Find where the given text appears and provide that cell's center as (x, y) coordinate. 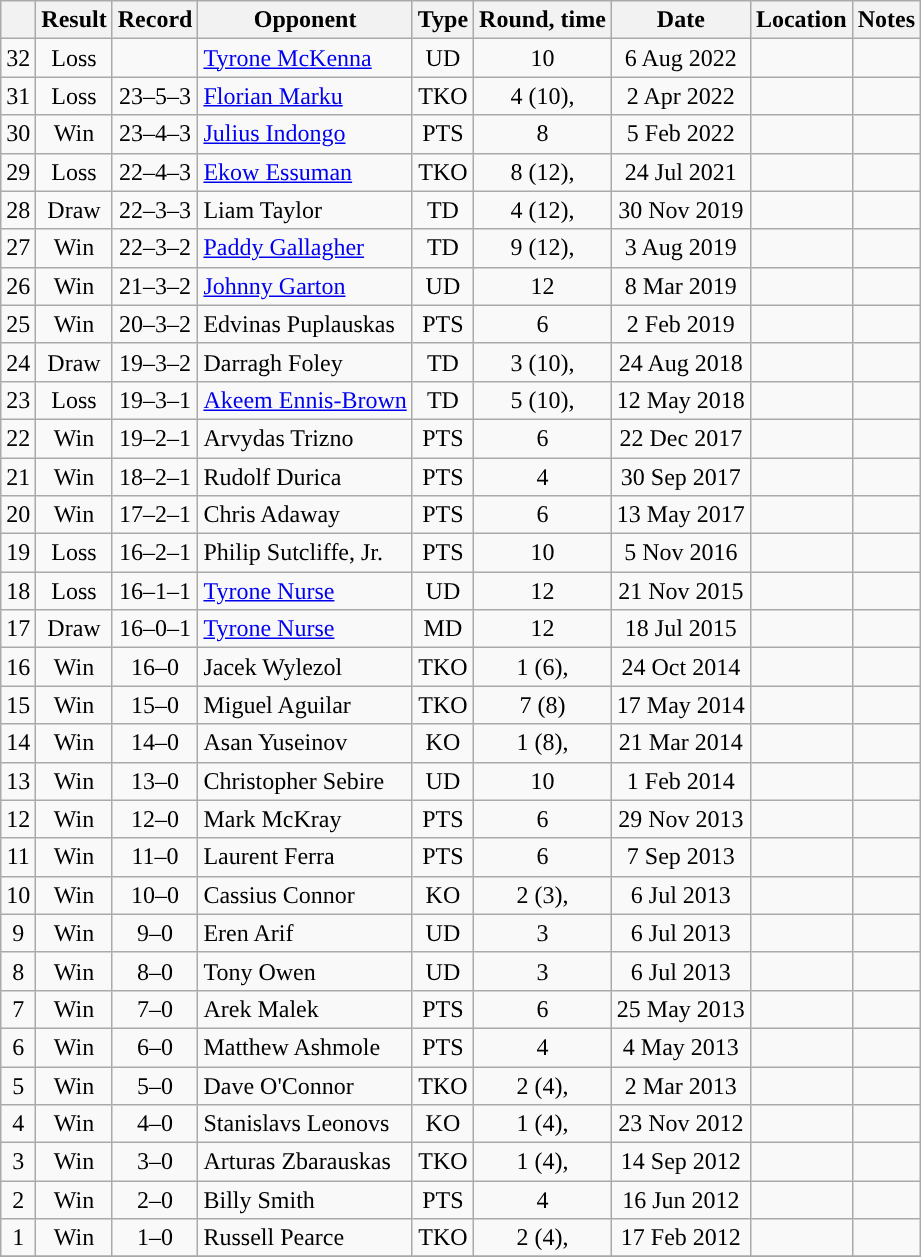
30 Sep 2017 (680, 477)
Akeem Ennis-Brown (305, 400)
23 Nov 2012 (680, 1124)
Stanislavs Leonovs (305, 1124)
15–0 (155, 705)
Mark McKray (305, 819)
21–3–2 (155, 286)
Notes (886, 20)
23 (18, 400)
MD (442, 629)
25 (18, 324)
17 Feb 2012 (680, 1238)
30 Nov 2019 (680, 210)
21 Nov 2015 (680, 591)
2 Feb 2019 (680, 324)
7 (8) (543, 705)
Miguel Aguilar (305, 705)
7–0 (155, 1009)
22–3–2 (155, 248)
Asan Yuseinov (305, 743)
26 (18, 286)
4–0 (155, 1124)
Tyrone McKenna (305, 58)
18 Jul 2015 (680, 629)
16–2–1 (155, 553)
Record (155, 20)
24 Aug 2018 (680, 362)
22–4–3 (155, 172)
Eren Arif (305, 933)
17 May 2014 (680, 705)
2 (3), (543, 895)
19–2–1 (155, 438)
14 (18, 743)
Cassius Connor (305, 895)
5 (18, 1085)
Location (801, 20)
9–0 (155, 933)
Round, time (543, 20)
4 (10), (543, 96)
Christopher Sebire (305, 781)
21 Mar 2014 (680, 743)
3–0 (155, 1162)
7 (18, 1009)
16 (18, 667)
Arvydas Trizno (305, 438)
23–5–3 (155, 96)
21 (18, 477)
2 (18, 1200)
30 (18, 134)
29 Nov 2013 (680, 819)
5 (10), (543, 400)
Tony Owen (305, 971)
22–3–3 (155, 210)
Darragh Foley (305, 362)
9 (12), (543, 248)
32 (18, 58)
5 Nov 2016 (680, 553)
13 (18, 781)
23–4–3 (155, 134)
16 Jun 2012 (680, 1200)
14–0 (155, 743)
Philip Sutcliffe, Jr. (305, 553)
2 Mar 2013 (680, 1085)
22 Dec 2017 (680, 438)
Jacek Wylezol (305, 667)
16–1–1 (155, 591)
13 May 2017 (680, 515)
5–0 (155, 1085)
10–0 (155, 895)
2–0 (155, 1200)
17 (18, 629)
8 Mar 2019 (680, 286)
18–2–1 (155, 477)
Rudolf Durica (305, 477)
Arek Malek (305, 1009)
7 Sep 2013 (680, 857)
11 (18, 857)
8–0 (155, 971)
Florian Marku (305, 96)
31 (18, 96)
6–0 (155, 1047)
28 (18, 210)
Dave O'Connor (305, 1085)
11–0 (155, 857)
Arturas Zbarauskas (305, 1162)
6 Aug 2022 (680, 58)
4 May 2013 (680, 1047)
Edvinas Puplauskas (305, 324)
4 (12), (543, 210)
25 May 2013 (680, 1009)
Ekow Essuman (305, 172)
9 (18, 933)
Russell Pearce (305, 1238)
12 May 2018 (680, 400)
Julius Indongo (305, 134)
Opponent (305, 20)
24 Jul 2021 (680, 172)
20–3–2 (155, 324)
1 (6), (543, 667)
17–2–1 (155, 515)
Date (680, 20)
Type (442, 20)
Laurent Ferra (305, 857)
Billy Smith (305, 1200)
Chris Adaway (305, 515)
16–0–1 (155, 629)
3 Aug 2019 (680, 248)
18 (18, 591)
1 Feb 2014 (680, 781)
13–0 (155, 781)
Johnny Garton (305, 286)
1–0 (155, 1238)
19 (18, 553)
29 (18, 172)
19–3–2 (155, 362)
24 (18, 362)
Paddy Gallagher (305, 248)
19–3–1 (155, 400)
3 (10), (543, 362)
14 Sep 2012 (680, 1162)
12–0 (155, 819)
1 (8), (543, 743)
20 (18, 515)
8 (12), (543, 172)
5 Feb 2022 (680, 134)
22 (18, 438)
1 (18, 1238)
15 (18, 705)
Result (74, 20)
Matthew Ashmole (305, 1047)
Liam Taylor (305, 210)
24 Oct 2014 (680, 667)
2 Apr 2022 (680, 96)
16–0 (155, 667)
27 (18, 248)
